Find where the given text appears and provide that cell's center as [x, y] coordinate. 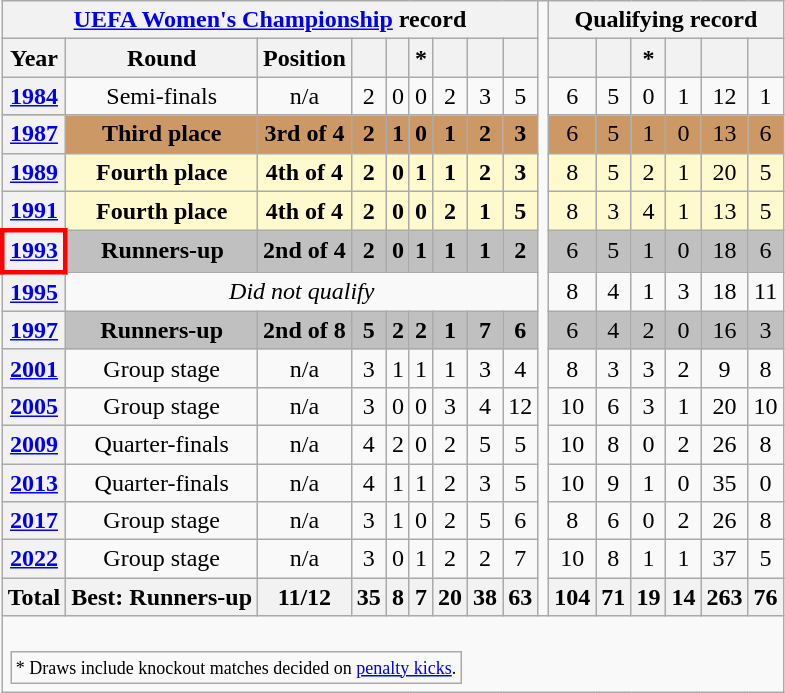
14 [684, 597]
Semi-finals [162, 96]
Qualifying record [666, 20]
Position [305, 58]
1991 [34, 211]
16 [724, 330]
Year [34, 58]
2013 [34, 483]
2001 [34, 368]
38 [486, 597]
Third place [162, 134]
Round [162, 58]
1989 [34, 172]
19 [648, 597]
Best: Runners-up [162, 597]
2009 [34, 444]
63 [520, 597]
71 [614, 597]
2017 [34, 521]
Did not qualify [302, 292]
1984 [34, 96]
11 [766, 292]
2nd of 8 [305, 330]
263 [724, 597]
3rd of 4 [305, 134]
76 [766, 597]
1995 [34, 292]
2022 [34, 559]
2nd of 4 [305, 252]
UEFA Women's Championship record [270, 20]
1987 [34, 134]
2005 [34, 406]
Total [34, 597]
1993 [34, 252]
104 [572, 597]
1997 [34, 330]
37 [724, 559]
11/12 [305, 597]
